Pinpoint the cell where the given text exists, returning its (x, y) midpoint coordinate. 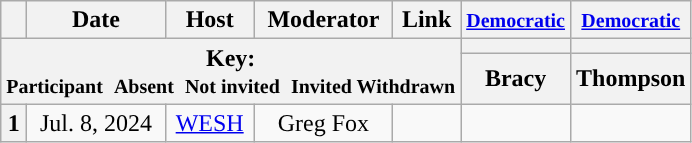
WESH (210, 123)
Greg Fox (323, 123)
Moderator (323, 20)
Date (96, 20)
Bracy (516, 78)
Jul. 8, 2024 (96, 123)
Key: Participant Absent Not invited Invited Withdrawn (231, 72)
Thompson (631, 78)
Link (427, 20)
Host (210, 20)
1 (14, 123)
